Return the (x, y) coordinate for the center point of the cell that contains the specified text.  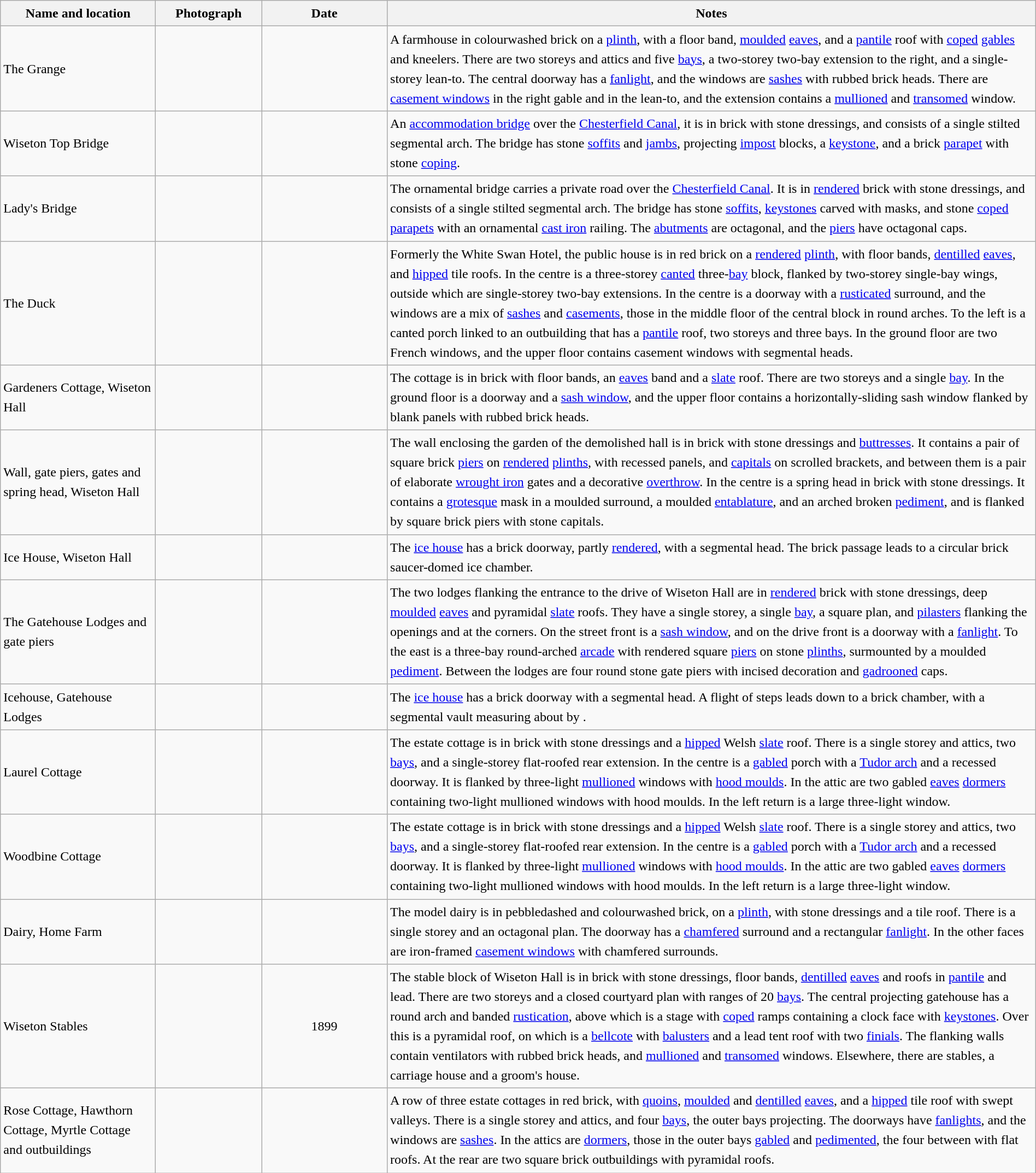
Dairy, Home Farm (78, 932)
The ice house has a brick doorway with a segmental head. A flight of steps leads down to a brick chamber, with a segmental vault measuring about by . (711, 707)
The Gatehouse Lodges and gate piers (78, 632)
Photograph (209, 13)
Wall, gate piers, gates and spring head, Wiseton Hall (78, 482)
Icehouse, Gatehouse Lodges (78, 707)
Lady's Bridge (78, 209)
Woodbine Cottage (78, 857)
Ice House, Wiseton Hall (78, 557)
The Duck (78, 303)
Laurel Cottage (78, 771)
Name and location (78, 13)
Wiseton Stables (78, 1026)
Date (325, 13)
Notes (711, 13)
Gardeners Cottage, Wiseton Hall (78, 398)
1899 (325, 1026)
Rose Cottage, Hawthorn Cottage, Myrtle Cottage and outbuildings (78, 1131)
Wiseton Top Bridge (78, 143)
The ice house has a brick doorway, partly rendered, with a segmental head. The brick passage leads to a circular brick saucer-domed ice chamber. (711, 557)
The Grange (78, 69)
